Pinpoint the cell where the given text exists, returning its [X, Y] midpoint coordinate. 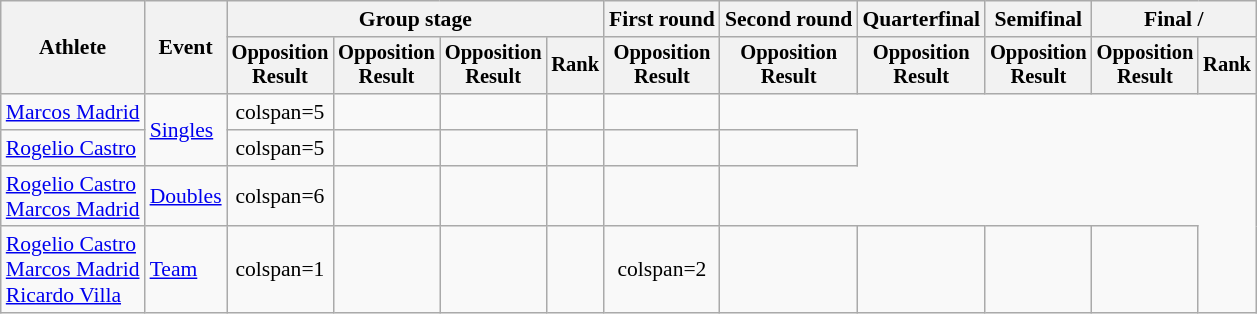
Event [186, 48]
Team [186, 270]
Rogelio CastroMarcos Madrid [73, 196]
Marcos Madrid [73, 112]
First round [662, 19]
colspan=6 [280, 196]
Final / [1174, 19]
Rogelio Castro [73, 148]
colspan=2 [662, 270]
Rogelio CastroMarcos MadridRicardo Villa [73, 270]
Athlete [73, 48]
Semifinal [1038, 19]
Group stage [416, 19]
colspan=1 [280, 270]
Quarterfinal [921, 19]
Singles [186, 130]
Second round [789, 19]
Doubles [186, 196]
